Detect which cell encompasses the target text, then output its [x, y] center coordinate. 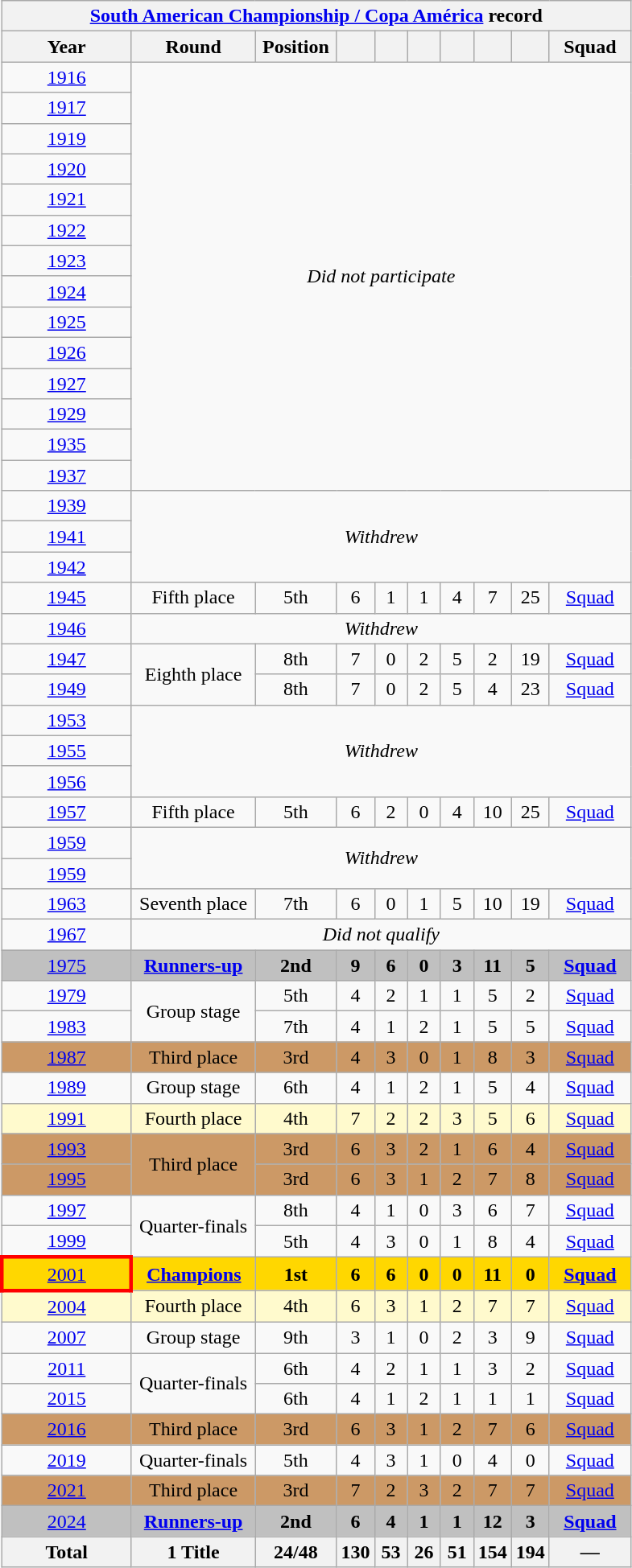
Seventh place [193, 904]
154 [493, 1552]
2016 [66, 1430]
1939 [66, 506]
1924 [66, 291]
2001 [66, 1274]
2024 [66, 1521]
2021 [66, 1491]
12 [493, 1521]
1993 [66, 1149]
1956 [66, 781]
1999 [66, 1241]
Did not qualify [381, 935]
1997 [66, 1210]
51 [457, 1552]
2011 [66, 1368]
2019 [66, 1460]
1923 [66, 261]
1921 [66, 200]
1987 [66, 1057]
1945 [66, 598]
1925 [66, 322]
23 [530, 689]
Did not participate [381, 277]
1919 [66, 138]
1995 [66, 1179]
1920 [66, 169]
1975 [66, 965]
1983 [66, 1027]
2007 [66, 1337]
Round [193, 47]
1922 [66, 230]
1953 [66, 720]
Eighth place [193, 674]
Year [66, 47]
1917 [66, 108]
1942 [66, 567]
Total [66, 1552]
1929 [66, 414]
Champions [193, 1274]
1991 [66, 1118]
1937 [66, 475]
1989 [66, 1088]
1947 [66, 659]
1st [296, 1274]
130 [356, 1552]
53 [391, 1552]
1949 [66, 689]
1946 [66, 628]
Position [296, 47]
1979 [66, 996]
1926 [66, 352]
1957 [66, 812]
1927 [66, 384]
South American Championship / Copa América record [316, 16]
2015 [66, 1399]
1916 [66, 77]
1967 [66, 935]
1935 [66, 445]
— [589, 1552]
24/48 [296, 1552]
1941 [66, 537]
194 [530, 1552]
1955 [66, 751]
2004 [66, 1307]
26 [423, 1552]
1 Title [193, 1552]
9th [296, 1337]
1963 [66, 904]
